Search for the cell housing the specified text and yield its (x, y) center coordinate. 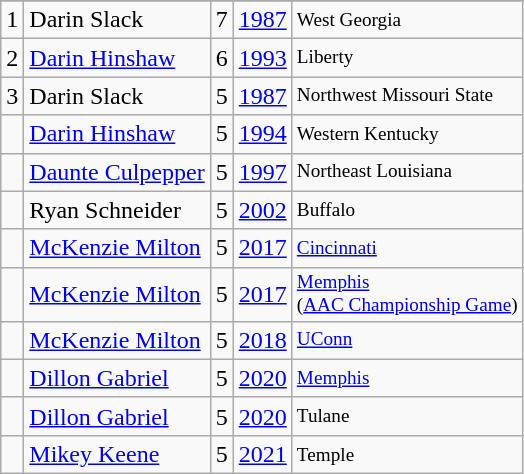
6 (222, 58)
Memphis (407, 378)
Liberty (407, 58)
1993 (262, 58)
West Georgia (407, 20)
Tulane (407, 416)
Northwest Missouri State (407, 96)
2002 (262, 210)
Daunte Culpepper (117, 172)
Northeast Louisiana (407, 172)
Ryan Schneider (117, 210)
UConn (407, 340)
2018 (262, 340)
1994 (262, 134)
3 (12, 96)
Buffalo (407, 210)
2 (12, 58)
2021 (262, 455)
Temple (407, 455)
Western Kentucky (407, 134)
Memphis(AAC Championship Game) (407, 294)
Cincinnati (407, 248)
7 (222, 20)
1 (12, 20)
Mikey Keene (117, 455)
1997 (262, 172)
